Return (x, y) of the center of cell containing provided text 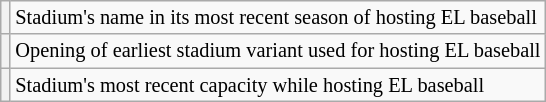
Opening of earliest stadium variant used for hosting EL baseball (278, 51)
Stadium's name in its most recent season of hosting EL baseball (278, 17)
Stadium's most recent capacity while hosting EL baseball (278, 85)
